Pinpoint the cell where the given text exists, returning its [X, Y] midpoint coordinate. 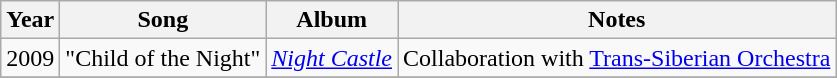
Collaboration with Trans-Siberian Orchestra [617, 58]
Song [163, 20]
Notes [617, 20]
Night Castle [332, 58]
Album [332, 20]
"Child of the Night" [163, 58]
2009 [30, 58]
Year [30, 20]
